Return (x, y) of the center of cell containing provided text 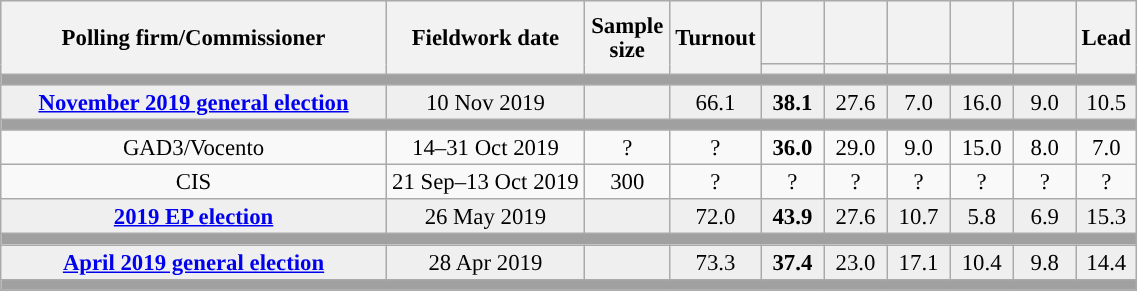
14.4 (1106, 262)
38.1 (792, 102)
300 (627, 182)
2019 EP election (194, 218)
6.9 (1044, 218)
43.9 (792, 218)
37.4 (792, 262)
10.7 (918, 218)
21 Sep–13 Oct 2019 (485, 182)
April 2019 general election (194, 262)
72.0 (716, 218)
26 May 2019 (485, 218)
15.0 (982, 148)
66.1 (716, 102)
Turnout (716, 38)
10.5 (1106, 102)
28 Apr 2019 (485, 262)
10 Nov 2019 (485, 102)
23.0 (856, 262)
November 2019 general election (194, 102)
73.3 (716, 262)
9.8 (1044, 262)
16.0 (982, 102)
Polling firm/Commissioner (194, 38)
8.0 (1044, 148)
Lead (1106, 38)
Fieldwork date (485, 38)
29.0 (856, 148)
10.4 (982, 262)
CIS (194, 182)
36.0 (792, 148)
17.1 (918, 262)
Sample size (627, 38)
14–31 Oct 2019 (485, 148)
5.8 (982, 218)
15.3 (1106, 218)
GAD3/Vocento (194, 148)
